For the text-containing cell, return its midpoint in (X, Y) coordinate format. 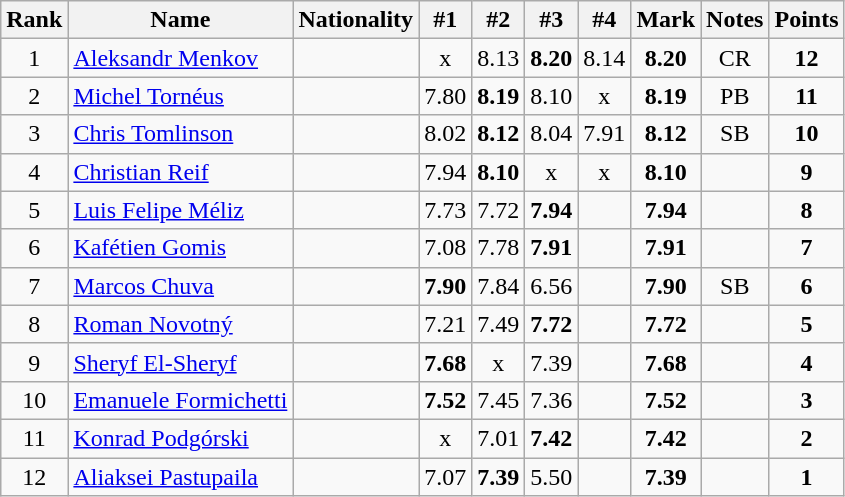
7.07 (446, 477)
#2 (498, 20)
7.73 (446, 210)
Roman Novotný (180, 324)
8.04 (552, 134)
Aliaksei Pastupaila (180, 477)
7.21 (446, 324)
7.84 (498, 286)
Marcos Chuva (180, 286)
Michel Tornéus (180, 96)
Nationality (356, 20)
7.01 (498, 438)
Mark (666, 20)
7.36 (552, 400)
8.13 (498, 58)
5.50 (552, 477)
6.56 (552, 286)
7.49 (498, 324)
#1 (446, 20)
7.45 (498, 400)
Rank (34, 20)
Christian Reif (180, 172)
Emanuele Formichetti (180, 400)
Notes (735, 20)
Konrad Podgórski (180, 438)
#3 (552, 20)
CR (735, 58)
Aleksandr Menkov (180, 58)
Kafétien Gomis (180, 248)
Points (806, 20)
7.78 (498, 248)
#4 (604, 20)
Name (180, 20)
PB (735, 96)
8.02 (446, 134)
Luis Felipe Méliz (180, 210)
Chris Tomlinson (180, 134)
7.08 (446, 248)
8.14 (604, 58)
7.80 (446, 96)
Sheryf El-Sheryf (180, 362)
